Return [x, y] of the center of cell containing provided text 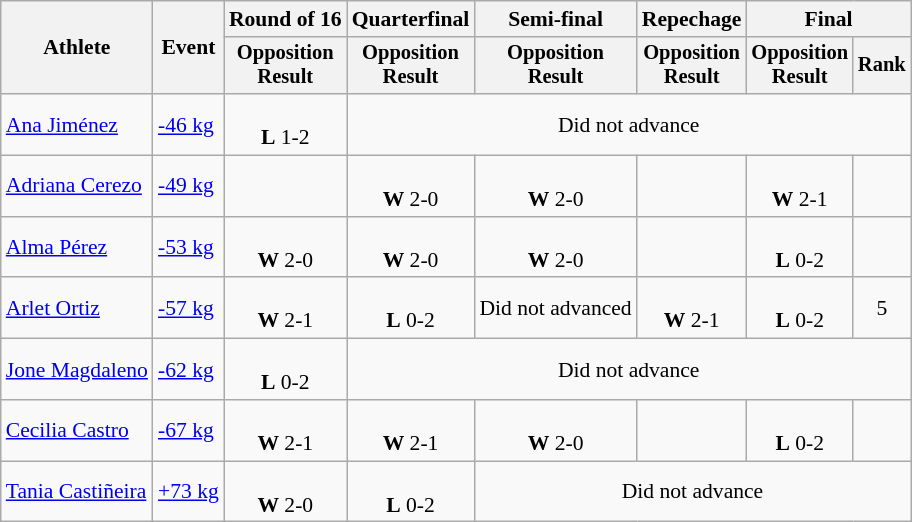
Jone Magdaleno [77, 370]
-62 kg [188, 370]
Semi-final [555, 19]
Quarterfinal [411, 19]
+73 kg [188, 492]
Alma Pérez [77, 248]
Final [828, 19]
-67 kg [188, 430]
Arlet Ortiz [77, 308]
-53 kg [188, 248]
Rank [882, 66]
Athlete [77, 48]
Adriana Cerezo [77, 186]
-46 kg [188, 124]
Round of 16 [286, 19]
-49 kg [188, 186]
Ana Jiménez [77, 124]
Event [188, 48]
L 1-2 [286, 124]
Repechage [692, 19]
-57 kg [188, 308]
5 [882, 308]
Did not advanced [555, 308]
Tania Castiñeira [77, 492]
Cecilia Castro [77, 430]
